Search for the cell housing the specified text and yield its (X, Y) center coordinate. 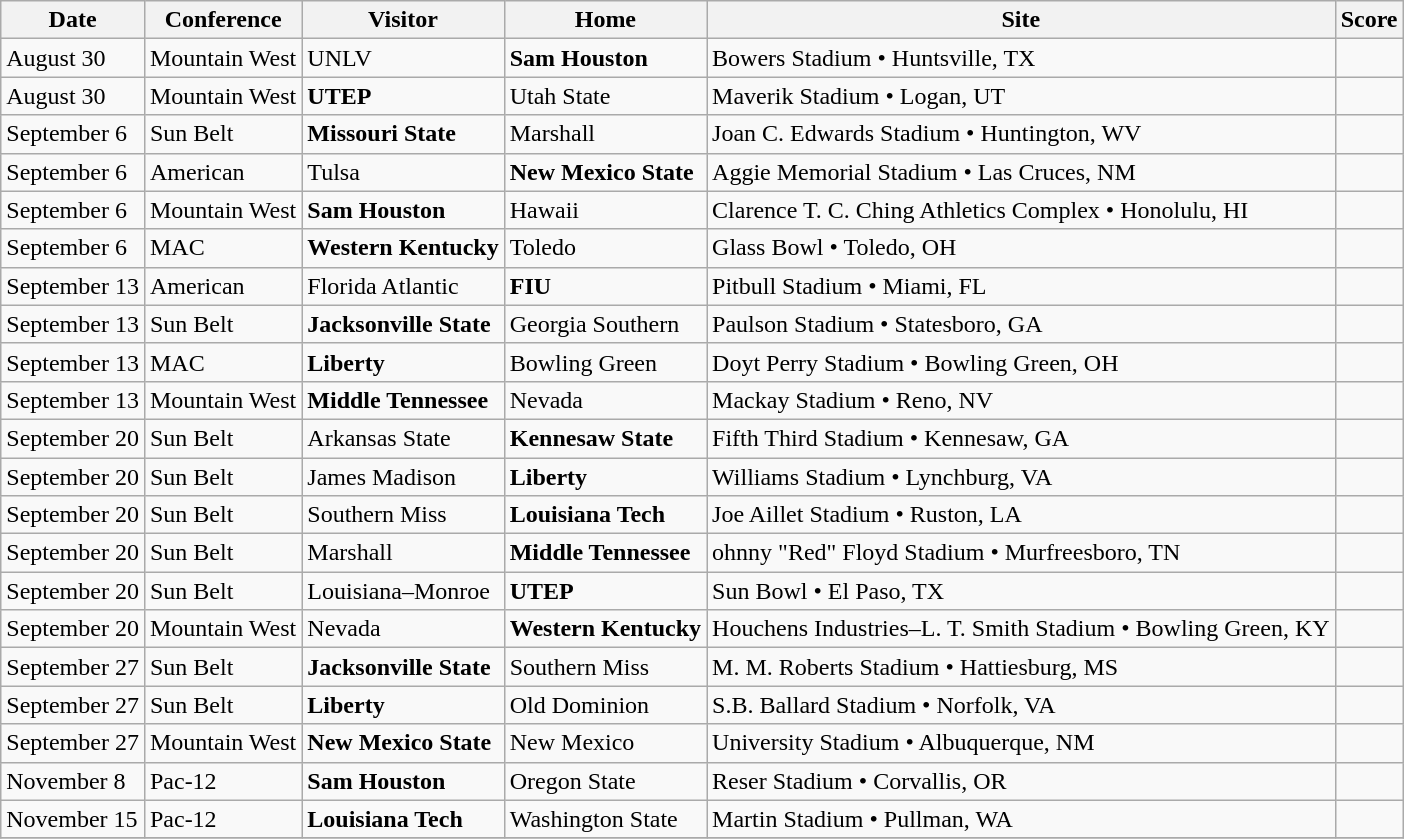
M. M. Roberts Stadium • Hattiesburg, MS (1022, 667)
Reser Stadium • Corvallis, OR (1022, 781)
Houchens Industries–L. T. Smith Stadium • Bowling Green, KY (1022, 629)
Utah State (605, 96)
Bowling Green (605, 362)
ohnny "Red" Floyd Stadium • Murfreesboro, TN (1022, 553)
Sun Bowl • El Paso, TX (1022, 591)
Joan C. Edwards Stadium • Huntington, WV (1022, 134)
Visitor (403, 20)
Florida Atlantic (403, 286)
Georgia Southern (605, 324)
S.B. Ballard Stadium • Norfolk, VA (1022, 705)
Missouri State (403, 134)
Score (1369, 20)
Hawaii (605, 210)
Arkansas State (403, 438)
University Stadium • Albuquerque, NM (1022, 743)
Date (73, 20)
Washington State (605, 819)
Maverik Stadium • Logan, UT (1022, 96)
Kennesaw State (605, 438)
Paulson Stadium • Statesboro, GA (1022, 324)
Mackay Stadium • Reno, NV (1022, 400)
Fifth Third Stadium • Kennesaw, GA (1022, 438)
Oregon State (605, 781)
Williams Stadium • Lynchburg, VA (1022, 477)
Toledo (605, 248)
Bowers Stadium • Huntsville, TX (1022, 58)
Home (605, 20)
Doyt Perry Stadium • Bowling Green, OH (1022, 362)
Aggie Memorial Stadium • Las Cruces, NM (1022, 172)
Glass Bowl • Toledo, OH (1022, 248)
Martin Stadium • Pullman, WA (1022, 819)
Old Dominion (605, 705)
Clarence T. C. Ching Athletics Complex • Honolulu, HI (1022, 210)
New Mexico (605, 743)
Louisiana–Monroe (403, 591)
Pitbull Stadium • Miami, FL (1022, 286)
FIU (605, 286)
Site (1022, 20)
November 15 (73, 819)
Tulsa (403, 172)
James Madison (403, 477)
November 8 (73, 781)
Conference (222, 20)
Joe Aillet Stadium • Ruston, LA (1022, 515)
UNLV (403, 58)
